Output the [X, Y] coordinate of the center of the cell containing the given text.  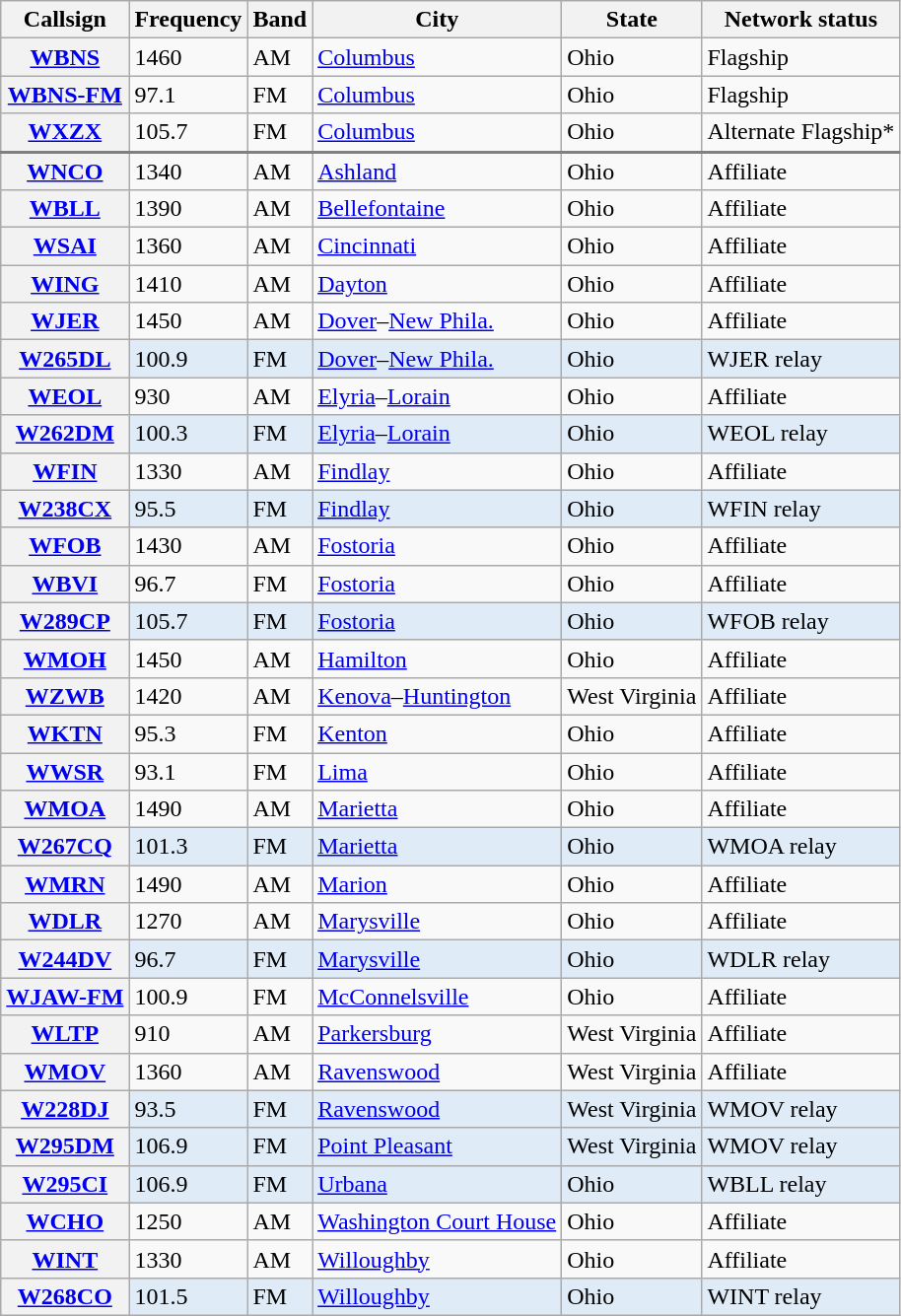
W262DM [65, 434]
WBLL relay [800, 1184]
100.3 [188, 434]
WBVI [65, 584]
WJER relay [800, 359]
WMOH [65, 658]
WNCO [65, 172]
W267CQ [65, 847]
Kenova–Huntington [438, 696]
93.1 [188, 772]
Bellefontaine [438, 209]
Dayton [438, 284]
95.3 [188, 733]
W295CI [65, 1184]
Band [280, 20]
Network status [800, 20]
Parkersburg [438, 1034]
WEOL relay [800, 434]
WING [65, 284]
Callsign [65, 20]
Kenton [438, 733]
WMOA relay [800, 847]
WSAI [65, 246]
Cincinnati [438, 246]
Point Pleasant [438, 1146]
WBNS [65, 57]
Ashland [438, 172]
WCHO [65, 1221]
Alternate Flagship* [800, 132]
WDLR relay [800, 959]
WZWB [65, 696]
97.1 [188, 95]
City [438, 20]
WMOA [65, 809]
WBNS-FM [65, 95]
95.5 [188, 509]
1390 [188, 209]
W265DL [65, 359]
1250 [188, 1221]
1460 [188, 57]
WBLL [65, 209]
101.3 [188, 847]
McConnelsville [438, 997]
State [632, 20]
WJER [65, 321]
WFIN relay [800, 509]
1270 [188, 922]
WXZX [65, 132]
WFOB relay [800, 621]
1410 [188, 284]
W244DV [65, 959]
WMOV [65, 1072]
WFOB [65, 546]
WINT relay [800, 1296]
WEOL [65, 396]
Urbana [438, 1184]
1340 [188, 172]
W268CO [65, 1296]
WINT [65, 1259]
930 [188, 396]
W289CP [65, 621]
Hamilton [438, 658]
Frequency [188, 20]
WWSR [65, 772]
WLTP [65, 1034]
WDLR [65, 922]
101.5 [188, 1296]
Lima [438, 772]
1420 [188, 696]
WKTN [65, 733]
1430 [188, 546]
910 [188, 1034]
W238CX [65, 509]
WJAW-FM [65, 997]
Washington Court House [438, 1221]
WMRN [65, 884]
W295DM [65, 1146]
Marion [438, 884]
W228DJ [65, 1109]
93.5 [188, 1109]
WFIN [65, 471]
